Detect which cell encompasses the target text, then output its [X, Y] center coordinate. 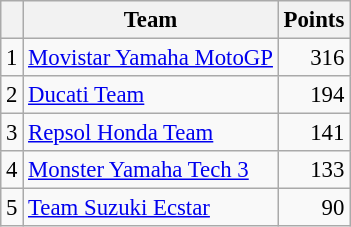
Repsol Honda Team [151, 133]
Team [151, 20]
Monster Yamaha Tech 3 [151, 170]
133 [314, 170]
Team Suzuki Ecstar [151, 208]
3 [12, 133]
90 [314, 208]
Movistar Yamaha MotoGP [151, 58]
194 [314, 95]
Points [314, 20]
5 [12, 208]
1 [12, 58]
141 [314, 133]
2 [12, 95]
316 [314, 58]
4 [12, 170]
Ducati Team [151, 95]
